Determine the (x, y) coordinate at the center of the cell enclosing the given text.  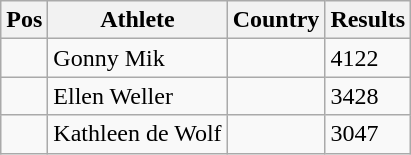
Country (276, 20)
4122 (368, 58)
Gonny Mik (138, 58)
Ellen Weller (138, 96)
Results (368, 20)
Kathleen de Wolf (138, 134)
Pos (24, 20)
3047 (368, 134)
3428 (368, 96)
Athlete (138, 20)
